Identify which cell holds the provided text, then report its (x, y) central coordinate. 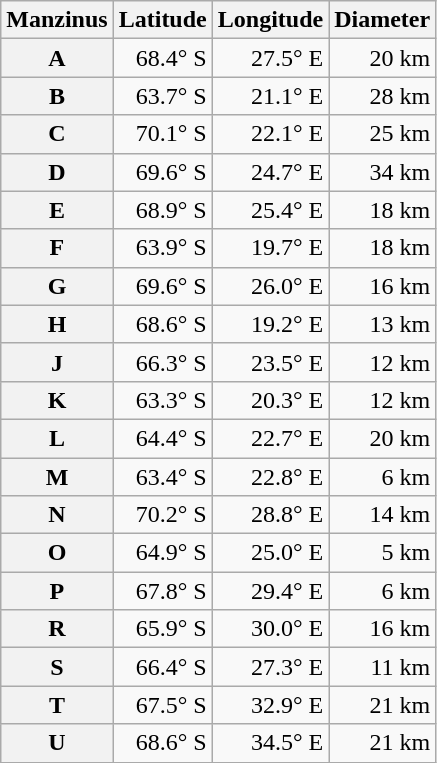
27.5° E (270, 58)
22.8° E (270, 477)
25.4° E (270, 210)
34 km (382, 172)
T (57, 705)
13 km (382, 324)
63.3° S (162, 400)
19.7° E (270, 248)
19.2° E (270, 324)
K (57, 400)
B (57, 96)
P (57, 591)
A (57, 58)
D (57, 172)
Manzinus (57, 20)
U (57, 743)
11 km (382, 667)
70.2° S (162, 515)
63.7° S (162, 96)
21.1° E (270, 96)
64.9° S (162, 553)
Diameter (382, 20)
Longitude (270, 20)
30.0° E (270, 629)
65.9° S (162, 629)
N (57, 515)
70.1° S (162, 134)
O (57, 553)
68.4° S (162, 58)
63.4° S (162, 477)
66.3° S (162, 362)
68.9° S (162, 210)
S (57, 667)
34.5° E (270, 743)
M (57, 477)
G (57, 286)
C (57, 134)
66.4° S (162, 667)
25.0° E (270, 553)
67.8° S (162, 591)
28.8° E (270, 515)
E (57, 210)
22.7° E (270, 438)
F (57, 248)
63.9° S (162, 248)
64.4° S (162, 438)
23.5° E (270, 362)
26.0° E (270, 286)
J (57, 362)
22.1° E (270, 134)
14 km (382, 515)
27.3° E (270, 667)
20.3° E (270, 400)
67.5° S (162, 705)
5 km (382, 553)
28 km (382, 96)
L (57, 438)
H (57, 324)
R (57, 629)
29.4° E (270, 591)
24.7° E (270, 172)
Latitude (162, 20)
25 km (382, 134)
32.9° E (270, 705)
